Return (x, y) of the center of cell containing provided text 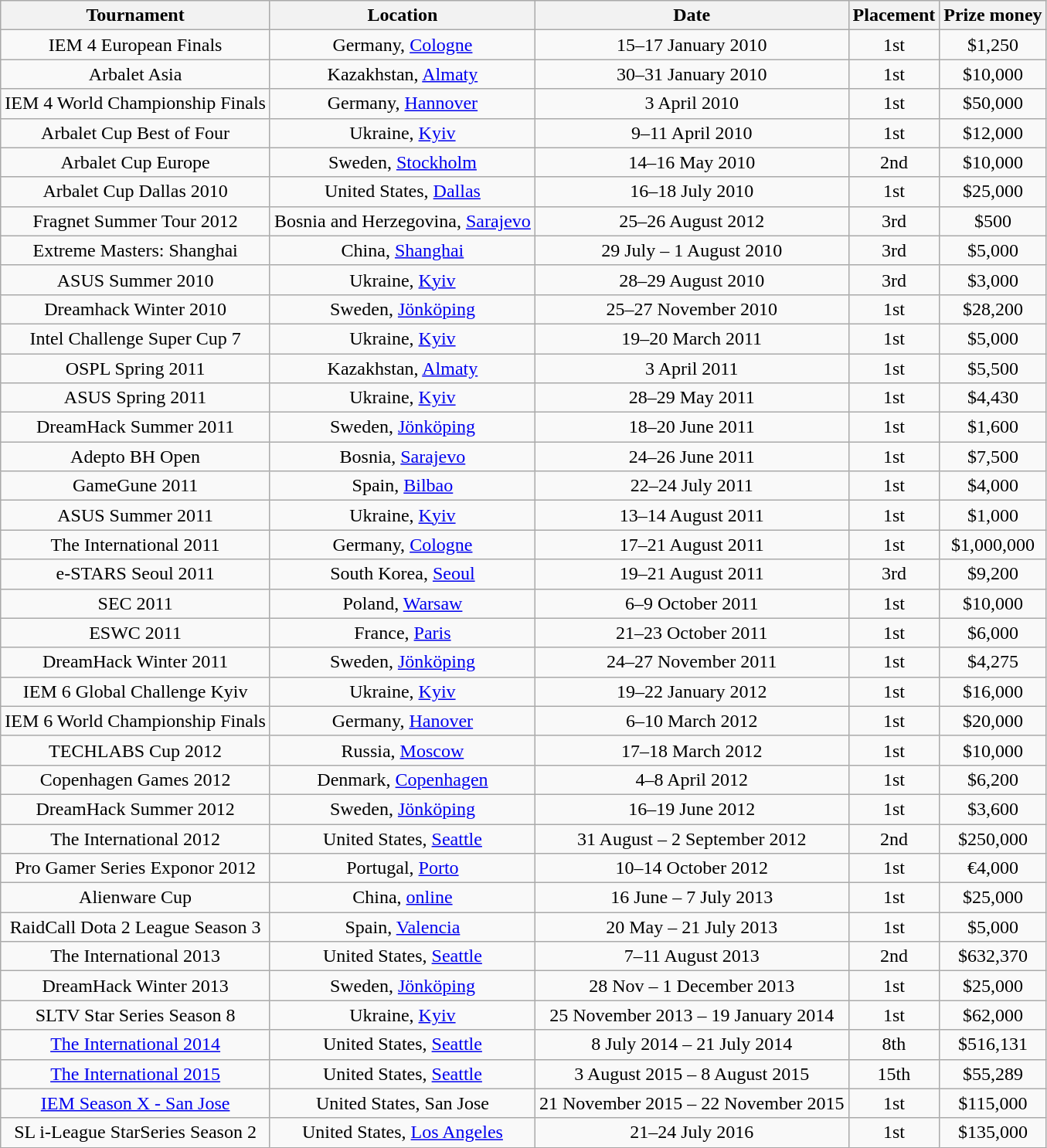
$4,430 (993, 398)
21–23 October 2011 (692, 633)
13–14 August 2011 (692, 515)
ASUS Spring 2011 (136, 398)
21–24 July 2016 (692, 1133)
$55,289 (993, 1074)
France, Paris (402, 633)
Extreme Masters: Shanghai (136, 250)
10–14 October 2012 (692, 868)
25–27 November 2010 (692, 309)
25–26 August 2012 (692, 221)
Copenhagen Games 2012 (136, 779)
28–29 May 2011 (692, 398)
Arbalet Cup Best of Four (136, 133)
15th (894, 1074)
4–8 April 2012 (692, 779)
$1,250 (993, 45)
IEM Season X - San Jose (136, 1103)
United States, Los Angeles (402, 1133)
Poland, Warsaw (402, 603)
21 November 2015 – 22 November 2015 (692, 1103)
SEC 2011 (136, 603)
17–21 August 2011 (692, 545)
16–19 June 2012 (692, 809)
3 August 2015 – 8 August 2015 (692, 1074)
$500 (993, 221)
$6,000 (993, 633)
Tournament (136, 15)
28 Nov – 1 December 2013 (692, 986)
$28,200 (993, 309)
$1,600 (993, 427)
Germany, Hanover (402, 721)
IEM 6 World Championship Finals (136, 721)
GameGune 2011 (136, 486)
Sweden, Stockholm (402, 162)
15–17 January 2010 (692, 45)
Alienware Cup (136, 898)
$50,000 (993, 104)
$5,500 (993, 369)
SL i-League StarSeries Season 2 (136, 1133)
Denmark, Copenhagen (402, 779)
Arbalet Cup Dallas 2010 (136, 192)
$516,131 (993, 1044)
TECHLABS Cup 2012 (136, 750)
$62,000 (993, 1015)
IEM 6 Global Challenge Kyiv (136, 691)
19–21 August 2011 (692, 574)
$115,000 (993, 1103)
ASUS Summer 2010 (136, 280)
DreamHack Summer 2011 (136, 427)
$16,000 (993, 691)
Germany, Hannover (402, 104)
$632,370 (993, 956)
31 August – 2 September 2012 (692, 838)
$12,000 (993, 133)
6–9 October 2011 (692, 603)
3 April 2010 (692, 104)
DreamHack Winter 2013 (136, 986)
8th (894, 1044)
Date (692, 15)
Adepto BH Open (136, 457)
Bosnia, Sarajevo (402, 457)
$4,275 (993, 662)
The International 2012 (136, 838)
$20,000 (993, 721)
8 July 2014 – 21 July 2014 (692, 1044)
3 April 2011 (692, 369)
DreamHack Winter 2011 (136, 662)
19–22 January 2012 (692, 691)
China, online (402, 898)
RaidCall Dota 2 League Season 3 (136, 927)
United States, San Jose (402, 1103)
28–29 August 2010 (692, 280)
Spain, Valencia (402, 927)
18–20 June 2011 (692, 427)
Dreamhack Winter 2010 (136, 309)
$135,000 (993, 1133)
$9,200 (993, 574)
The International 2014 (136, 1044)
29 July – 1 August 2010 (692, 250)
Pro Gamer Series Exponor 2012 (136, 868)
Fragnet Summer Tour 2012 (136, 221)
The International 2013 (136, 956)
25 November 2013 – 19 January 2014 (692, 1015)
Russia, Moscow (402, 750)
17–18 March 2012 (692, 750)
22–24 July 2011 (692, 486)
30–31 January 2010 (692, 74)
e-STARS Seoul 2011 (136, 574)
The International 2015 (136, 1074)
China, Shanghai (402, 250)
24–27 November 2011 (692, 662)
$6,200 (993, 779)
Portugal, Porto (402, 868)
Bosnia and Herzegovina, Sarajevo (402, 221)
Arbalet Asia (136, 74)
Placement (894, 15)
SLTV Star Series Season 8 (136, 1015)
$250,000 (993, 838)
24–26 June 2011 (692, 457)
16–18 July 2010 (692, 192)
14–16 May 2010 (692, 162)
South Korea, Seoul (402, 574)
€4,000 (993, 868)
$3,000 (993, 280)
20 May – 21 July 2013 (692, 927)
$3,600 (993, 809)
Intel Challenge Super Cup 7 (136, 338)
$1,000,000 (993, 545)
$4,000 (993, 486)
IEM 4 World Championship Finals (136, 104)
6–10 March 2012 (692, 721)
DreamHack Summer 2012 (136, 809)
$7,500 (993, 457)
7–11 August 2013 (692, 956)
IEM 4 European Finals (136, 45)
Prize money (993, 15)
OSPL Spring 2011 (136, 369)
The International 2011 (136, 545)
19–20 March 2011 (692, 338)
United States, Dallas (402, 192)
16 June – 7 July 2013 (692, 898)
ASUS Summer 2011 (136, 515)
9–11 April 2010 (692, 133)
$1,000 (993, 515)
Location (402, 15)
ESWC 2011 (136, 633)
Spain, Bilbao (402, 486)
Arbalet Cup Europe (136, 162)
